Output the [x, y] coordinate of the center of the cell containing the given text.  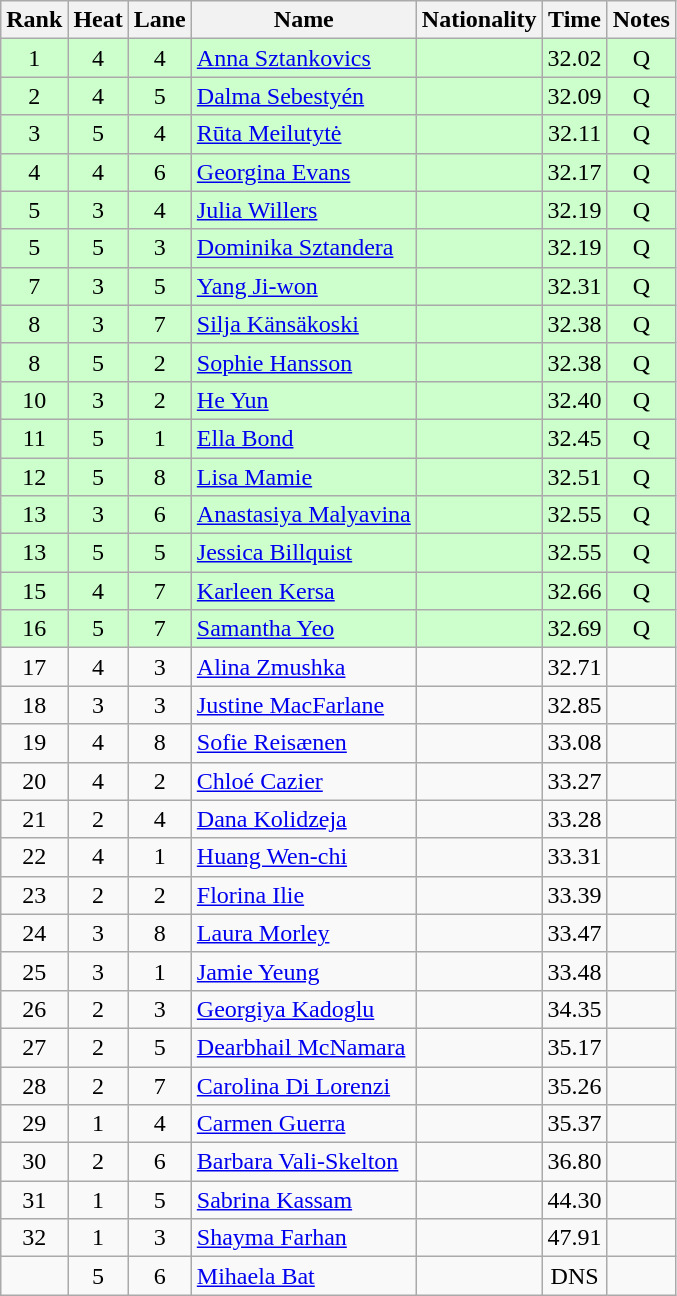
Dearbhail McNamara [304, 1047]
16 [34, 629]
Silja Känsäkoski [304, 324]
11 [34, 438]
20 [34, 781]
31 [34, 1200]
35.17 [574, 1047]
Sofie Reisænen [304, 743]
25 [34, 971]
36.80 [574, 1162]
28 [34, 1085]
Georgiya Kadoglu [304, 1009]
Name [304, 20]
Dalma Sebestyén [304, 96]
Florina Ilie [304, 895]
35.26 [574, 1085]
Lane [160, 20]
32.66 [574, 591]
Nationality [479, 20]
Notes [641, 20]
32.17 [574, 172]
Barbara Vali-Skelton [304, 1162]
33.39 [574, 895]
He Yun [304, 400]
33.27 [574, 781]
44.30 [574, 1200]
Jamie Yeung [304, 971]
Julia Willers [304, 210]
Dana Kolidzeja [304, 819]
35.37 [574, 1124]
24 [34, 933]
Sabrina Kassam [304, 1200]
10 [34, 400]
Anastasiya Malyavina [304, 515]
Time [574, 20]
32.45 [574, 438]
Justine MacFarlane [304, 705]
Lisa Mamie [304, 477]
32.40 [574, 400]
Dominika Sztandera [304, 248]
32.09 [574, 96]
Laura Morley [304, 933]
Shayma Farhan [304, 1238]
Sophie Hansson [304, 362]
Chloé Cazier [304, 781]
33.31 [574, 857]
Karleen Kersa [304, 591]
33.47 [574, 933]
32 [34, 1238]
Mihaela Bat [304, 1276]
32.51 [574, 477]
19 [34, 743]
Carmen Guerra [304, 1124]
32.85 [574, 705]
17 [34, 667]
32.69 [574, 629]
21 [34, 819]
26 [34, 1009]
33.28 [574, 819]
Yang Ji-won [304, 286]
Huang Wen-chi [304, 857]
Ella Bond [304, 438]
18 [34, 705]
47.91 [574, 1238]
Rūta Meilutytė [304, 134]
Samantha Yeo [304, 629]
32.02 [574, 58]
Alina Zmushka [304, 667]
Rank [34, 20]
32.31 [574, 286]
33.48 [574, 971]
Georgina Evans [304, 172]
15 [34, 591]
33.08 [574, 743]
DNS [574, 1276]
12 [34, 477]
Carolina Di Lorenzi [304, 1085]
30 [34, 1162]
32.11 [574, 134]
34.35 [574, 1009]
Jessica Billquist [304, 553]
23 [34, 895]
32.71 [574, 667]
29 [34, 1124]
22 [34, 857]
27 [34, 1047]
Anna Sztankovics [304, 58]
Heat [98, 20]
